From the cell containing the given text, extract its center point as [X, Y] coordinate. 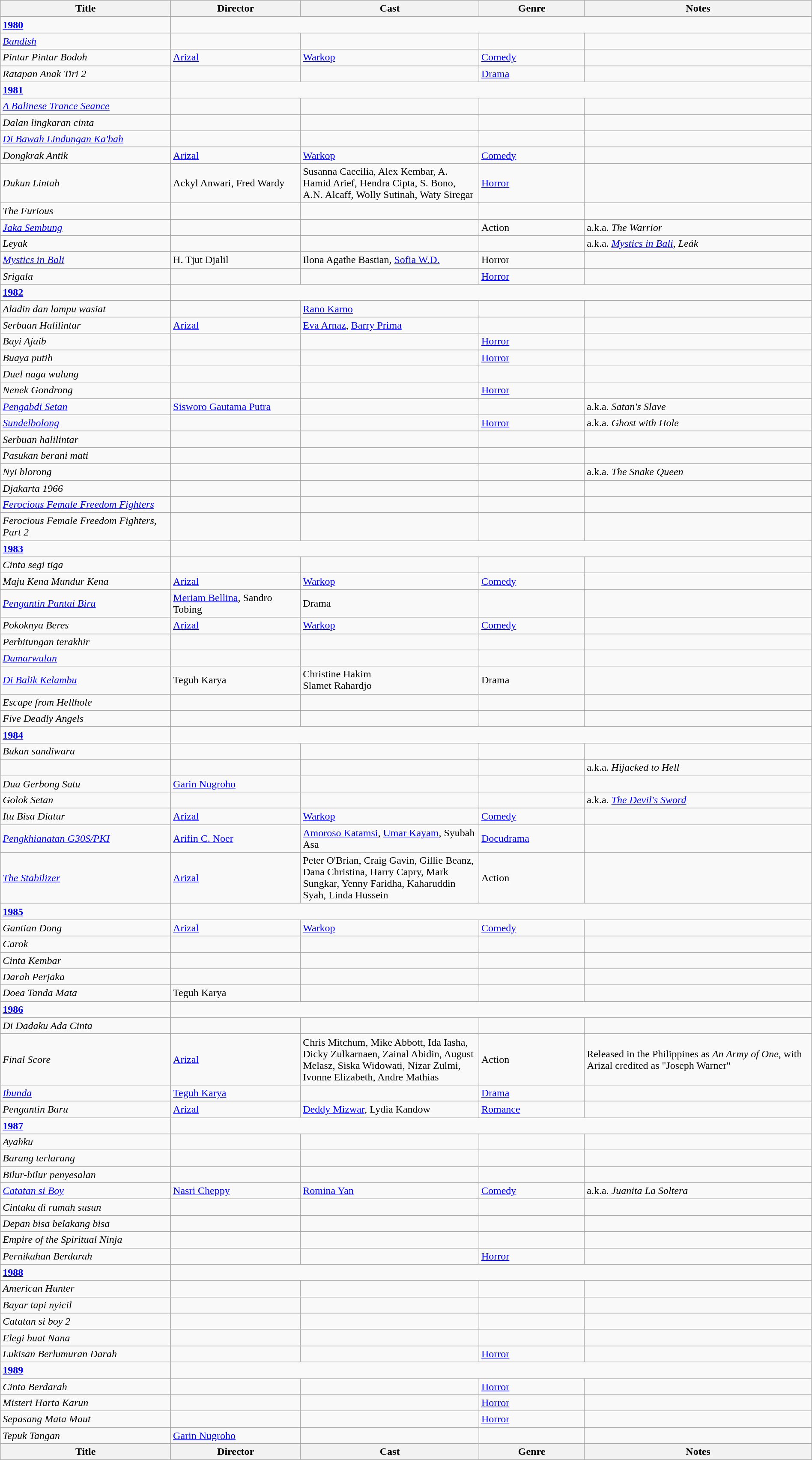
Deddy Mizwar, Lydia Kandow [390, 1109]
Pengabdi Setan [86, 407]
a.k.a. The Warrior [698, 227]
Bilur-bilur penyesalan [86, 1175]
Rano Karno [390, 309]
Barang terlarang [86, 1158]
Dua Gerbong Satu [86, 784]
Darah Perjaka [86, 977]
Romina Yan [390, 1191]
a.k.a. Satan's Slave [698, 407]
Sundelbolong [86, 423]
H. Tjut Djalil [236, 260]
Bayi Ajaib [86, 341]
Sisworo Gautama Putra [236, 407]
Pintar Pintar Bodoh [86, 57]
Romance [531, 1109]
The Stabilizer [86, 878]
1985 [86, 912]
Duel naga wulung [86, 374]
Dalan lingkaran cinta [86, 123]
Serbuan halilintar [86, 439]
1982 [86, 293]
Sepasang Mata Maut [86, 1419]
Carok [86, 944]
Bandish [86, 41]
Amoroso Katamsi, Umar Kayam, Syubah Asa [390, 839]
Perhitungan terakhir [86, 642]
Tepuk Tangan [86, 1436]
Elegi buat Nana [86, 1337]
Ilona Agathe Bastian, Sofia W.D. [390, 260]
Pengkhianatan G30S/PKI [86, 839]
Released in the Philippines as An Army of One, with Arizal credited as "Joseph Warner" [698, 1059]
Nasri Cheppy [236, 1191]
Nenek Gondrong [86, 390]
1988 [86, 1272]
1984 [86, 735]
Ackyl Anwari, Fred Wardy [236, 183]
A Balinese Trance Seance [86, 106]
Jaka Sembung [86, 227]
Christine HakimSlamet Rahardjo [390, 680]
a.k.a. Ghost with Hole [698, 423]
Five Deadly Angels [86, 718]
Ferocious Female Freedom Fighters [86, 505]
Lukisan Berlumuran Darah [86, 1354]
Ayahku [86, 1142]
Cintaku di rumah susun [86, 1207]
Depan bisa belakang bisa [86, 1224]
Aladin dan lampu wasiat [86, 309]
Escape from Hellhole [86, 702]
Dongkrak Antik [86, 155]
Pasukan berani mati [86, 455]
Ferocious Female Freedom Fighters, Part 2 [86, 527]
Ibunda [86, 1093]
Srigala [86, 276]
a.k.a. Mystics in Bali, Leák [698, 244]
Empire of the Spiritual Ninja [86, 1240]
Cinta segi tiga [86, 565]
Dukun Lintah [86, 183]
Gantian Dong [86, 928]
a.k.a. Hijacked to Hell [698, 767]
Ratapan Anak Tiri 2 [86, 74]
Golok Setan [86, 800]
1989 [86, 1370]
The Furious [86, 211]
Meriam Bellina, Sandro Tobing [236, 603]
Catatan si boy 2 [86, 1321]
Misteri Harta Karun [86, 1403]
Susanna Caecilia, Alex Kembar, A. Hamid Arief, Hendra Cipta, S. Bono, A.N. Alcaff, Wolly Sutinah, Waty Siregar [390, 183]
a.k.a. Juanita La Soltera [698, 1191]
Bayar tapi nyicil [86, 1305]
Mystics in Bali [86, 260]
American Hunter [86, 1289]
Serbuan Halilintar [86, 325]
Eva Arnaz, Barry Prima [390, 325]
1983 [86, 549]
Itu Bisa Diatur [86, 817]
Docudrama [531, 839]
Maju Kena Mundur Kena [86, 581]
Peter O'Brian, Craig Gavin, Gillie Beanz, Dana Christina, Harry Capry, Mark Sungkar, Yenny Faridha, Kaharuddin Syah, Linda Hussein [390, 878]
a.k.a. The Snake Queen [698, 472]
Chris Mitchum, Mike Abbott, Ida Iasha, Dicky Zulkarnaen, Zainal Abidin, August Melasz, Siska Widowati, Nizar Zulmi, Ivonne Elizabeth, Andre Mathias [390, 1059]
Pengantin Pantai Biru [86, 603]
1981 [86, 90]
a.k.a. The Devil's Sword [698, 800]
Leyak [86, 244]
Bukan sandiwara [86, 751]
Doea Tanda Mata [86, 993]
Pernikahan Berdarah [86, 1256]
Final Score [86, 1059]
1986 [86, 1009]
Catatan si Boy [86, 1191]
1980 [86, 25]
Nyi blorong [86, 472]
Di Bawah Lindungan Ka'bah [86, 139]
Buaya putih [86, 358]
Cinta Kembar [86, 960]
Di Balik Kelambu [86, 680]
Djakarta 1966 [86, 488]
Pengantin Baru [86, 1109]
Di Dadaku Ada Cinta [86, 1026]
Arifin C. Noer [236, 839]
1987 [86, 1125]
Cinta Berdarah [86, 1387]
Damarwulan [86, 658]
Pokoknya Beres [86, 625]
